Pinpoint the cell where the given text exists, returning its [x, y] midpoint coordinate. 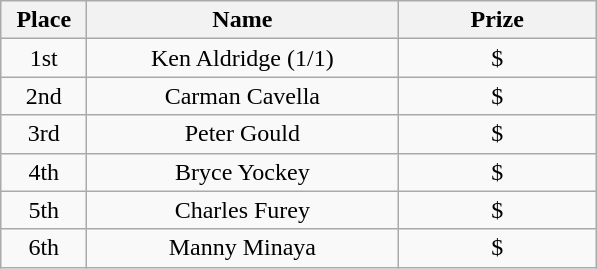
Peter Gould [242, 134]
1st [44, 58]
Place [44, 20]
5th [44, 210]
Bryce Yockey [242, 172]
Charles Furey [242, 210]
6th [44, 248]
Prize [498, 20]
Name [242, 20]
Ken Aldridge (1/1) [242, 58]
3rd [44, 134]
Manny Minaya [242, 248]
4th [44, 172]
2nd [44, 96]
Carman Cavella [242, 96]
